Identify which cell holds the provided text, then report its [X, Y] central coordinate. 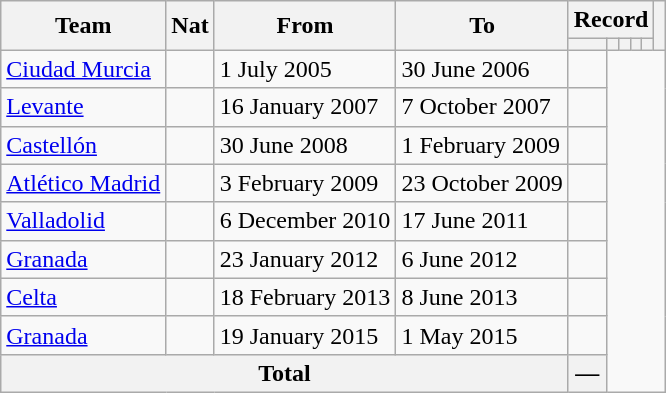
30 June 2008 [305, 145]
17 June 2011 [482, 221]
3 February 2009 [305, 183]
Levante [84, 107]
Celta [84, 297]
8 June 2013 [482, 297]
To [482, 26]
Total [284, 373]
18 February 2013 [305, 297]
23 October 2009 [482, 183]
Ciudad Murcia [84, 69]
Castellón [84, 145]
From [305, 26]
Atlético Madrid [84, 183]
1 May 2015 [482, 335]
16 January 2007 [305, 107]
30 June 2006 [482, 69]
7 October 2007 [482, 107]
23 January 2012 [305, 259]
1 July 2005 [305, 69]
6 December 2010 [305, 221]
6 June 2012 [482, 259]
Record [611, 20]
— [587, 373]
19 January 2015 [305, 335]
Nat [190, 26]
Team [84, 26]
Valladolid [84, 221]
1 February 2009 [482, 145]
